Extract the (x, y) coordinate from the center of the cell holding the provided text.  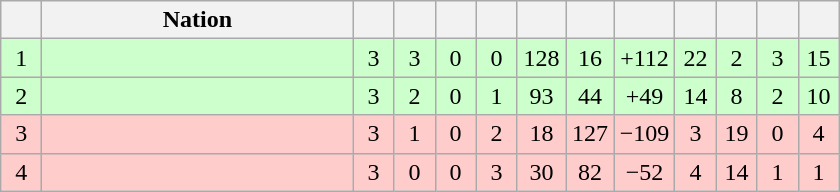
10 (818, 96)
−109 (644, 134)
82 (590, 172)
+112 (644, 58)
19 (736, 134)
128 (542, 58)
44 (590, 96)
−52 (644, 172)
Nation (198, 20)
15 (818, 58)
+49 (644, 96)
8 (736, 96)
22 (696, 58)
18 (542, 134)
16 (590, 58)
127 (590, 134)
30 (542, 172)
93 (542, 96)
